Extract the [X, Y] coordinate from the center of the cell holding the provided text.  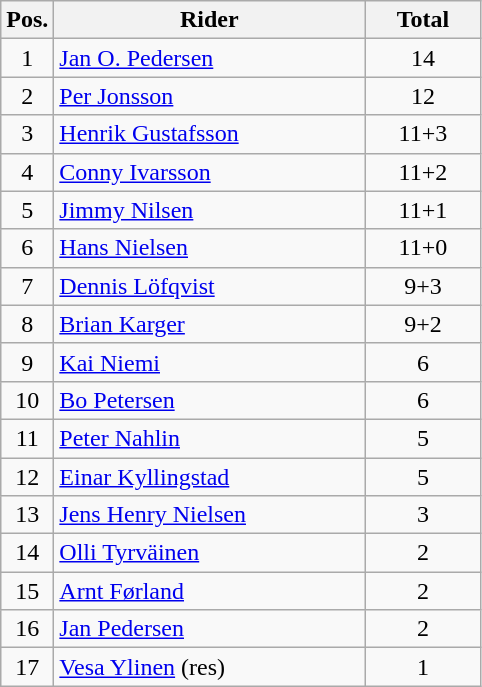
11 [28, 438]
16 [28, 629]
10 [28, 400]
9 [28, 362]
17 [28, 667]
Jan O. Pedersen [210, 58]
Conny Ivarsson [210, 172]
Total [423, 20]
Jimmy Nilsen [210, 210]
11+2 [423, 172]
Vesa Ylinen (res) [210, 667]
9+2 [423, 324]
Brian Karger [210, 324]
Jens Henry Nielsen [210, 515]
Henrik Gustafsson [210, 134]
4 [28, 172]
Per Jonsson [210, 96]
9+3 [423, 286]
Dennis Löfqvist [210, 286]
Hans Nielsen [210, 248]
Pos. [28, 20]
7 [28, 286]
Kai Niemi [210, 362]
Einar Kyllingstad [210, 477]
Peter Nahlin [210, 438]
11+0 [423, 248]
15 [28, 591]
11+1 [423, 210]
Rider [210, 20]
11+3 [423, 134]
Arnt Førland [210, 591]
Olli Tyrväinen [210, 553]
8 [28, 324]
Bo Petersen [210, 400]
13 [28, 515]
Jan Pedersen [210, 629]
